Detect which cell encompasses the target text, then output its [x, y] center coordinate. 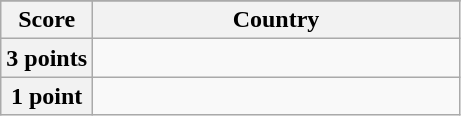
Country [276, 20]
3 points [47, 58]
1 point [47, 96]
Score [47, 20]
